Detect which cell encompasses the target text, then output its [X, Y] center coordinate. 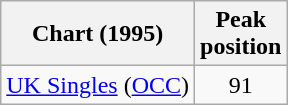
91 [241, 85]
Peakposition [241, 34]
UK Singles (OCC) [98, 85]
Chart (1995) [98, 34]
